Return the [X, Y] coordinate for the center point of the cell that contains the specified text.  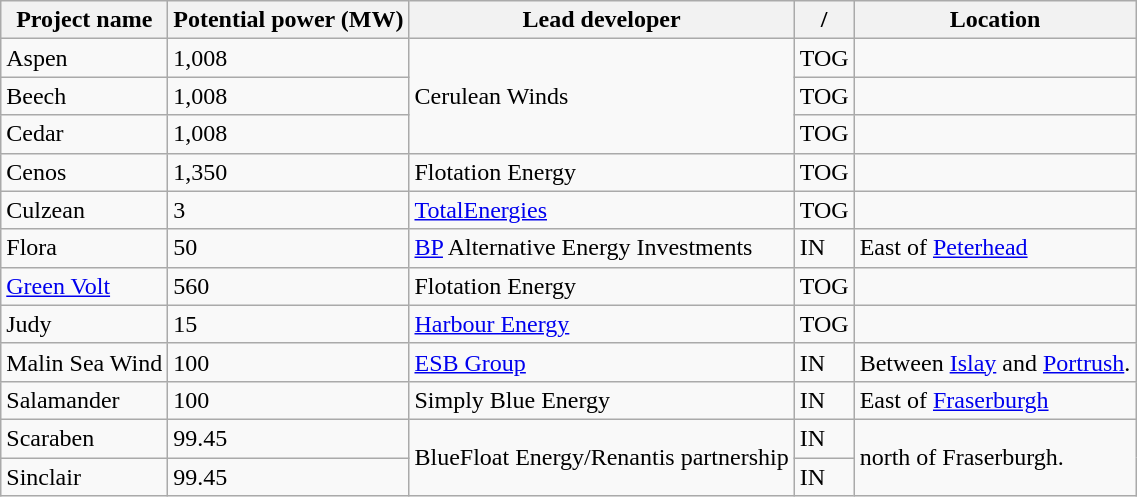
Lead developer [602, 20]
TotalEnergies [602, 210]
Scaraben [84, 438]
Malin Sea Wind [84, 362]
Green Volt [84, 286]
Aspen [84, 58]
/ [824, 20]
Location [995, 20]
Flora [84, 248]
Sinclair [84, 477]
East of Peterhead [995, 248]
Cerulean Winds [602, 96]
Harbour Energy [602, 324]
3 [288, 210]
BP Alternative Energy Investments [602, 248]
Cenos [84, 172]
north of Fraserburgh. [995, 457]
Simply Blue Energy [602, 400]
560 [288, 286]
Potential power (MW) [288, 20]
Cedar [84, 134]
1,350 [288, 172]
ESB Group [602, 362]
Culzean [84, 210]
Judy [84, 324]
East of Fraserburgh [995, 400]
Salamander [84, 400]
50 [288, 248]
BlueFloat Energy/Renantis partnership [602, 457]
Project name [84, 20]
Between Islay and Portrush. [995, 362]
Beech [84, 96]
15 [288, 324]
